Locate the cell with the specified text and output its [x, y] center coordinate. 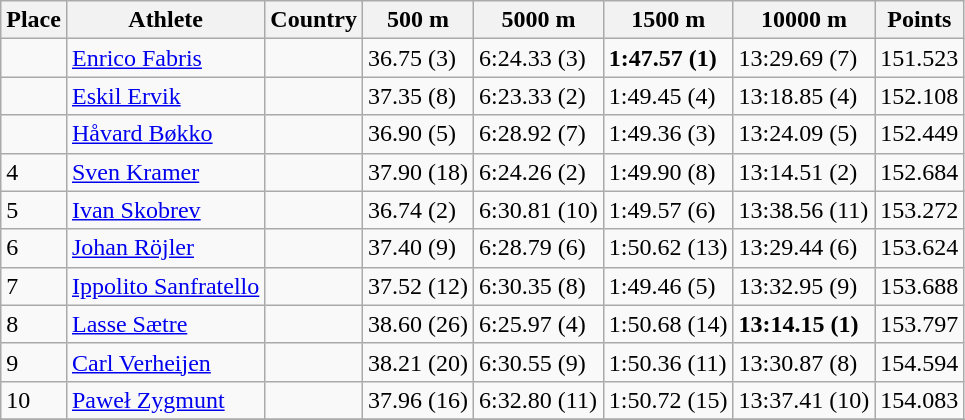
38.21 (20) [418, 362]
6:30.35 (8) [539, 286]
153.797 [920, 324]
6:30.81 (10) [539, 210]
10 [34, 400]
9 [34, 362]
5 [34, 210]
Athlete [165, 20]
1:50.72 (15) [668, 400]
Johan Röjler [165, 248]
1:50.68 (14) [668, 324]
13:30.87 (8) [804, 362]
153.688 [920, 286]
Enrico Fabris [165, 58]
37.35 (8) [418, 96]
13:14.51 (2) [804, 172]
152.108 [920, 96]
10000 m [804, 20]
13:29.69 (7) [804, 58]
153.624 [920, 248]
151.523 [920, 58]
36.90 (5) [418, 134]
1:49.57 (6) [668, 210]
6:23.33 (2) [539, 96]
6:28.79 (6) [539, 248]
154.594 [920, 362]
152.684 [920, 172]
Ivan Skobrev [165, 210]
5000 m [539, 20]
37.90 (18) [418, 172]
37.96 (16) [418, 400]
6:32.80 (11) [539, 400]
4 [34, 172]
6:25.97 (4) [539, 324]
500 m [418, 20]
1:50.62 (13) [668, 248]
Carl Verheijen [165, 362]
Ippolito Sanfratello [165, 286]
1:49.46 (5) [668, 286]
1:49.36 (3) [668, 134]
8 [34, 324]
154.083 [920, 400]
7 [34, 286]
13:37.41 (10) [804, 400]
1:49.45 (4) [668, 96]
Paweł Zygmunt [165, 400]
13:32.95 (9) [804, 286]
6 [34, 248]
1500 m [668, 20]
36.74 (2) [418, 210]
152.449 [920, 134]
13:38.56 (11) [804, 210]
Eskil Ervik [165, 96]
36.75 (3) [418, 58]
Place [34, 20]
Sven Kramer [165, 172]
Håvard Bøkko [165, 134]
6:24.26 (2) [539, 172]
37.52 (12) [418, 286]
Points [920, 20]
Country [314, 20]
13:14.15 (1) [804, 324]
6:28.92 (7) [539, 134]
13:29.44 (6) [804, 248]
37.40 (9) [418, 248]
13:18.85 (4) [804, 96]
1:49.90 (8) [668, 172]
Lasse Sætre [165, 324]
6:30.55 (9) [539, 362]
1:47.57 (1) [668, 58]
153.272 [920, 210]
6:24.33 (3) [539, 58]
1:50.36 (11) [668, 362]
13:24.09 (5) [804, 134]
38.60 (26) [418, 324]
